Output the [x, y] coordinate of the center of the cell containing the given text.  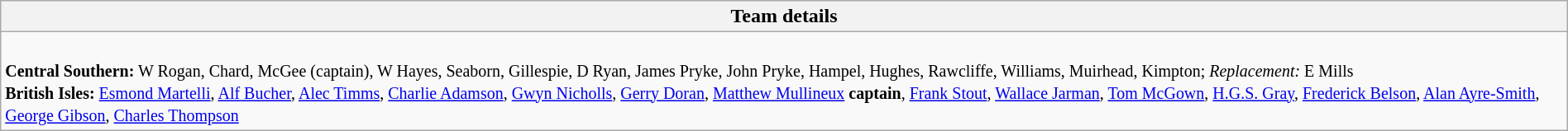
Team details [784, 16]
